Output the [x, y] coordinate of the center of the cell containing the given text.  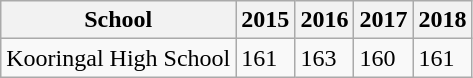
School [118, 20]
2015 [266, 20]
2017 [384, 20]
2018 [442, 20]
163 [324, 58]
160 [384, 58]
Kooringal High School [118, 58]
2016 [324, 20]
